Detect which cell encompasses the target text, then output its (X, Y) center coordinate. 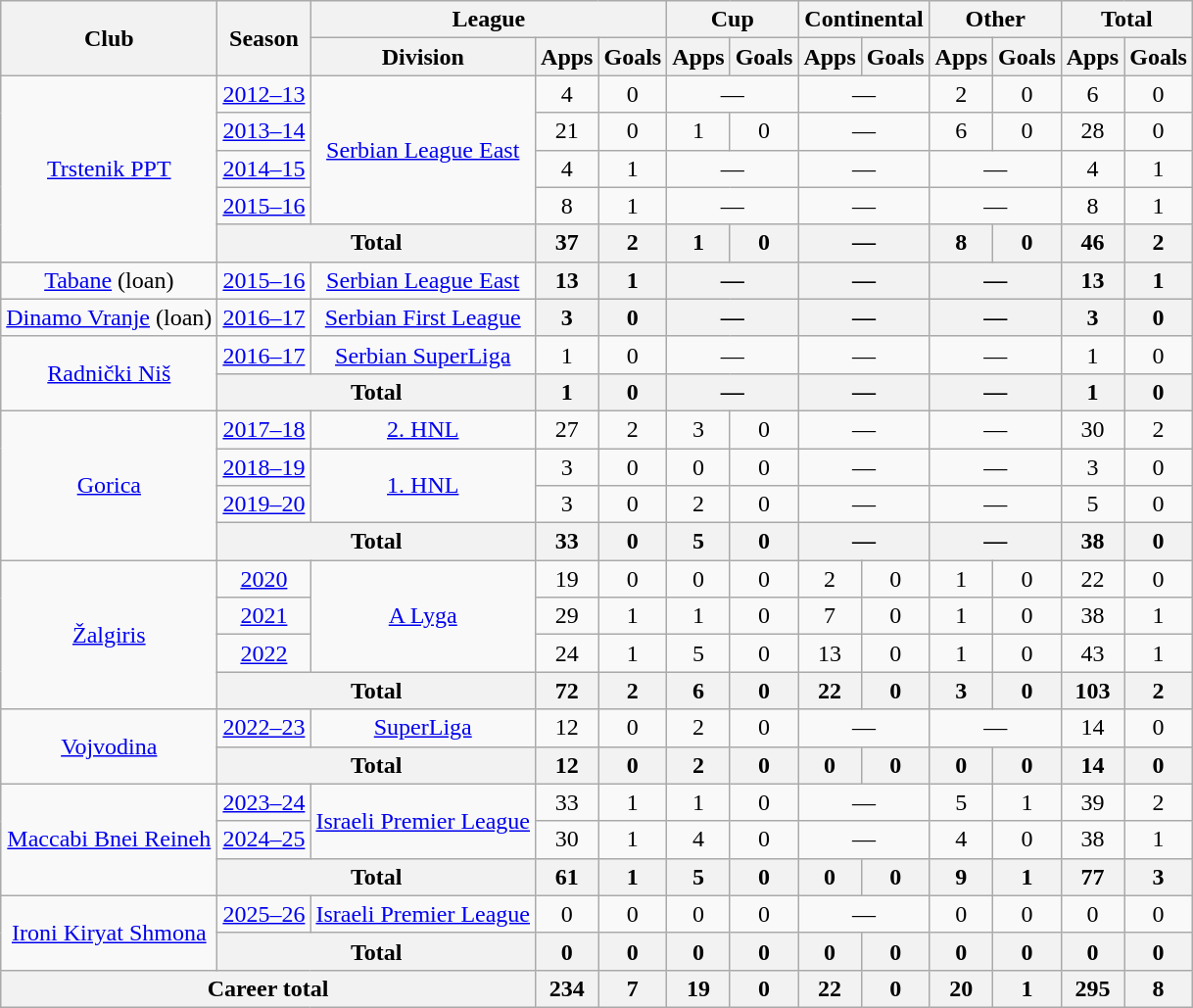
Club (110, 38)
Žalgiris (110, 635)
29 (567, 616)
9 (961, 877)
Trstenik PPT (110, 168)
2022 (264, 653)
Season (264, 38)
28 (1092, 131)
2014–15 (264, 168)
SuperLiga (423, 728)
39 (1092, 802)
Continental (864, 20)
Cup (733, 20)
103 (1092, 691)
43 (1092, 653)
2025–26 (264, 914)
46 (1092, 243)
295 (1092, 988)
League (489, 20)
2013–14 (264, 131)
2021 (264, 616)
2022–23 (264, 728)
21 (567, 131)
24 (567, 653)
A Lyga (423, 616)
27 (567, 429)
Division (423, 57)
Dinamo Vranje (loan) (110, 317)
2012–13 (264, 94)
2020 (264, 579)
77 (1092, 877)
Serbian SuperLiga (423, 355)
Ironi Kiryat Shmona (110, 933)
2023–24 (264, 802)
Serbian First League (423, 317)
Vojvodina (110, 746)
Other (995, 20)
1. HNL (423, 486)
20 (961, 988)
2019–20 (264, 504)
Radnički Niš (110, 373)
Tabane (loan) (110, 280)
2018–19 (264, 467)
Maccabi Bnei Reineh (110, 840)
Gorica (110, 485)
2017–18 (264, 429)
61 (567, 877)
2024–25 (264, 840)
37 (567, 243)
234 (567, 988)
Career total (268, 988)
2. HNL (423, 429)
72 (567, 691)
